Scan for the cell matching the given text and deliver its (X, Y) coordinate at center. 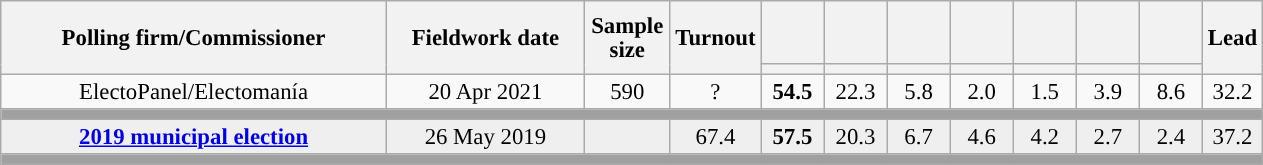
57.5 (792, 138)
2.4 (1170, 138)
67.4 (716, 138)
2.0 (982, 92)
37.2 (1232, 138)
6.7 (918, 138)
3.9 (1108, 92)
54.5 (792, 92)
1.5 (1044, 92)
2.7 (1108, 138)
Lead (1232, 38)
8.6 (1170, 92)
20.3 (856, 138)
4.2 (1044, 138)
26 May 2019 (485, 138)
590 (627, 92)
22.3 (856, 92)
Sample size (627, 38)
20 Apr 2021 (485, 92)
? (716, 92)
Polling firm/Commissioner (194, 38)
5.8 (918, 92)
2019 municipal election (194, 138)
Fieldwork date (485, 38)
32.2 (1232, 92)
Turnout (716, 38)
ElectoPanel/Electomanía (194, 92)
4.6 (982, 138)
